From the cell containing the given text, extract its center point as (x, y) coordinate. 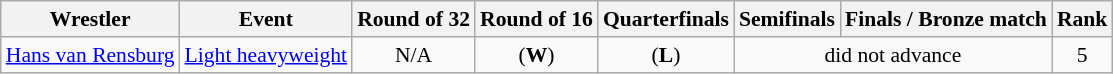
5 (1082, 55)
Rank (1082, 19)
(W) (536, 55)
Finals / Bronze match (946, 19)
Round of 16 (536, 19)
Hans van Rensburg (90, 55)
(L) (666, 55)
Event (266, 19)
N/A (414, 55)
Semifinals (787, 19)
Quarterfinals (666, 19)
did not advance (893, 55)
Light heavyweight (266, 55)
Wrestler (90, 19)
Round of 32 (414, 19)
